Determine the (x, y) coordinate at the center of the cell enclosing the given text.  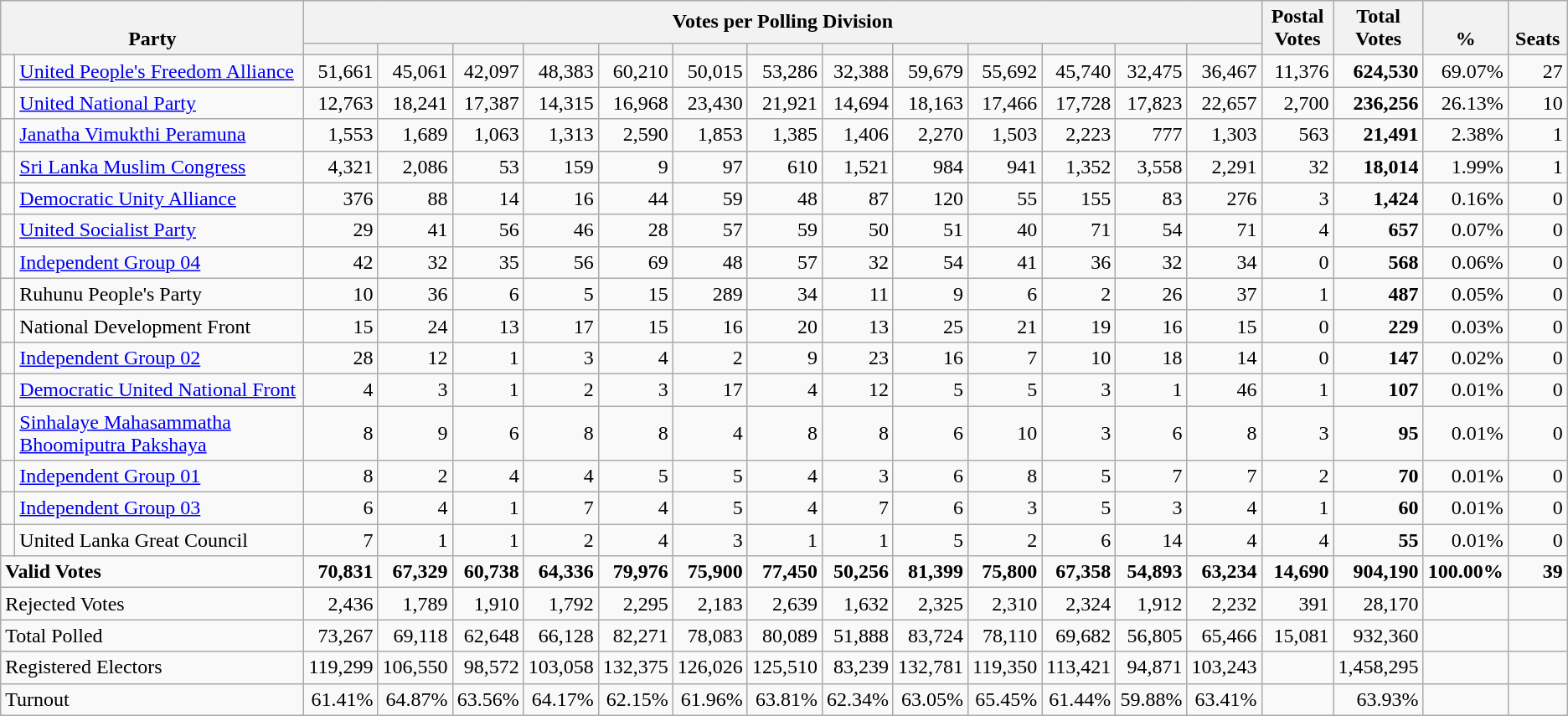
1,521 (858, 167)
51 (930, 230)
391 (1297, 604)
27 (1538, 71)
1,792 (561, 604)
2,324 (1079, 604)
45,061 (415, 71)
73,267 (341, 636)
1,313 (561, 135)
12,763 (341, 103)
United Lanka Great Council (159, 540)
113,421 (1079, 667)
106,550 (415, 667)
125,510 (784, 667)
Independent Group 03 (159, 508)
2,590 (635, 135)
1,553 (341, 135)
70,831 (341, 572)
98,572 (487, 667)
45,740 (1079, 71)
1,458,295 (1379, 667)
932,360 (1379, 636)
83 (1151, 198)
1,424 (1379, 198)
3,558 (1151, 167)
1,303 (1225, 135)
21,921 (784, 103)
904,190 (1379, 572)
66,128 (561, 636)
70 (1379, 476)
64.17% (561, 699)
69.07% (1466, 71)
18,014 (1379, 167)
54,893 (1151, 572)
17,466 (1005, 103)
65.45% (1005, 699)
95 (1379, 432)
32,388 (858, 71)
62,648 (487, 636)
20 (784, 326)
Sri Lanka Muslim Congress (159, 167)
63.41% (1225, 699)
132,375 (635, 667)
4,321 (341, 167)
35 (487, 262)
50 (858, 230)
1,912 (1151, 604)
229 (1379, 326)
67,329 (415, 572)
103,243 (1225, 667)
119,350 (1005, 667)
79,976 (635, 572)
United National Party (159, 103)
18,241 (415, 103)
80,089 (784, 636)
United People's Freedom Alliance (159, 71)
Rejected Votes (152, 604)
37 (1225, 294)
Independent Group 01 (159, 476)
62.34% (858, 699)
83,724 (930, 636)
39 (1538, 572)
60,738 (487, 572)
657 (1379, 230)
53 (487, 167)
61.44% (1079, 699)
97 (710, 167)
21,491 (1379, 135)
25 (930, 326)
Independent Group 02 (159, 358)
Janatha Vimukthi Peramuna (159, 135)
61.41% (341, 699)
53,286 (784, 71)
19 (1079, 326)
2,325 (930, 604)
69,118 (415, 636)
0.03% (1466, 326)
103,058 (561, 667)
2,232 (1225, 604)
50,015 (710, 71)
11 (858, 294)
Democratic Unity Alliance (159, 198)
63.93% (1379, 699)
94,871 (1151, 667)
51,661 (341, 71)
Sinhalaye Mahasammatha Bhoomiputra Pakshaya (159, 432)
17,823 (1151, 103)
2.38% (1466, 135)
24 (415, 326)
56,805 (1151, 636)
Total Votes (1379, 28)
26.13% (1466, 103)
Turnout (152, 699)
78,083 (710, 636)
62.15% (635, 699)
88 (415, 198)
87 (858, 198)
236,256 (1379, 103)
48,383 (561, 71)
107 (1379, 389)
59.88% (1151, 699)
487 (1379, 294)
61.96% (710, 699)
1,503 (1005, 135)
14,690 (1297, 572)
2,223 (1079, 135)
59,679 (930, 71)
777 (1151, 135)
Party (152, 28)
82,271 (635, 636)
1,352 (1079, 167)
100.00% (1466, 572)
2,700 (1297, 103)
132,781 (930, 667)
1,910 (487, 604)
Votes per Polling Division (782, 22)
0.16% (1466, 198)
18,163 (930, 103)
63.56% (487, 699)
2,270 (930, 135)
1,063 (487, 135)
75,900 (710, 572)
67,358 (1079, 572)
Registered Electors (152, 667)
63,234 (1225, 572)
65,466 (1225, 636)
11,376 (1297, 71)
Seats (1538, 28)
2,436 (341, 604)
0.05% (1466, 294)
40 (1005, 230)
17,387 (487, 103)
28,170 (1379, 604)
Democratic United National Front (159, 389)
69,682 (1079, 636)
83,239 (858, 667)
14,694 (858, 103)
22,657 (1225, 103)
289 (710, 294)
0.02% (1466, 358)
21 (1005, 326)
% (1466, 28)
147 (1379, 358)
17,728 (1079, 103)
126,026 (710, 667)
29 (341, 230)
23,430 (710, 103)
1,632 (858, 604)
941 (1005, 167)
63.05% (930, 699)
624,530 (1379, 71)
15,081 (1297, 636)
75,800 (1005, 572)
64,336 (561, 572)
26 (1151, 294)
42,097 (487, 71)
81,399 (930, 572)
14,315 (561, 103)
64.87% (415, 699)
0.06% (1466, 262)
51,888 (858, 636)
1,689 (415, 135)
Independent Group 04 (159, 262)
60 (1379, 508)
23 (858, 358)
1,853 (710, 135)
69 (635, 262)
32,475 (1151, 71)
376 (341, 198)
1.99% (1466, 167)
44 (635, 198)
159 (561, 167)
National Development Front (159, 326)
77,450 (784, 572)
2,086 (415, 167)
PostalVotes (1297, 28)
0.07% (1466, 230)
60,210 (635, 71)
63.81% (784, 699)
18 (1151, 358)
1,406 (858, 135)
2,295 (635, 604)
50,256 (858, 572)
155 (1079, 198)
119,299 (341, 667)
Ruhunu People's Party (159, 294)
1,789 (415, 604)
36,467 (1225, 71)
563 (1297, 135)
2,291 (1225, 167)
568 (1379, 262)
276 (1225, 198)
16,968 (635, 103)
United Socialist Party (159, 230)
984 (930, 167)
42 (341, 262)
610 (784, 167)
2,639 (784, 604)
120 (930, 198)
1,385 (784, 135)
2,183 (710, 604)
Total Polled (152, 636)
Valid Votes (152, 572)
78,110 (1005, 636)
2,310 (1005, 604)
55,692 (1005, 71)
